Detect which cell encompasses the target text, then output its [X, Y] center coordinate. 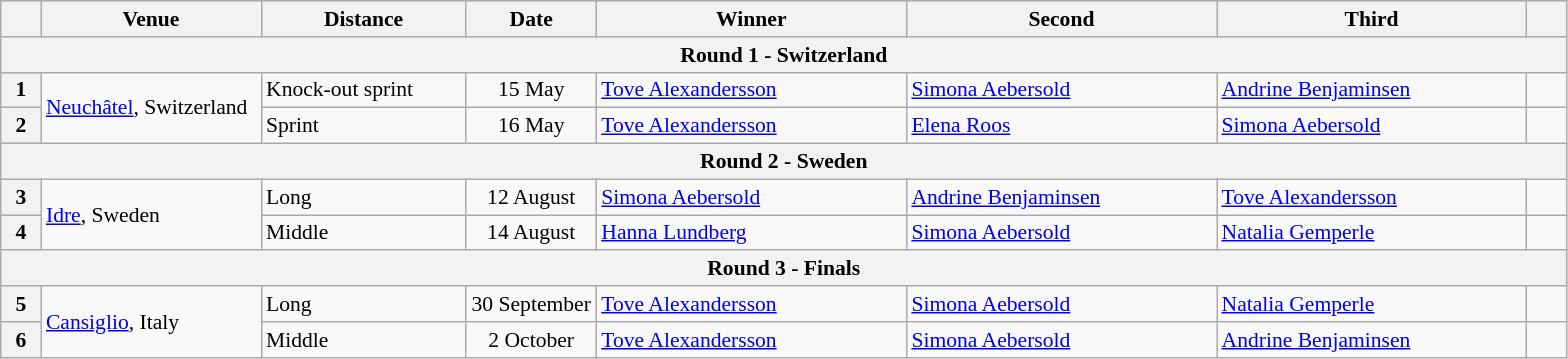
Round 3 - Finals [784, 269]
3 [21, 197]
Winner [751, 19]
2 [21, 126]
Hanna Lundberg [751, 233]
14 August [531, 233]
Cansiglio, Italy [151, 322]
Distance [364, 19]
Third [1371, 19]
2 October [531, 340]
6 [21, 340]
Elena Roos [1061, 126]
Sprint [364, 126]
Knock-out sprint [364, 90]
Round 1 - Switzerland [784, 55]
Idre, Sweden [151, 214]
Venue [151, 19]
Second [1061, 19]
12 August [531, 197]
1 [21, 90]
16 May [531, 126]
15 May [531, 90]
30 September [531, 304]
Date [531, 19]
4 [21, 233]
5 [21, 304]
Neuchâtel, Switzerland [151, 108]
Round 2 - Sweden [784, 162]
